Capture the cell that displays the provided text and extract its (X, Y) central coordinate. 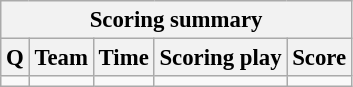
Scoring play (220, 58)
Scoring summary (176, 20)
Q (15, 58)
Score (320, 58)
Time (124, 58)
Team (61, 58)
